Extract the [x, y] coordinate from the center of the cell holding the provided text.  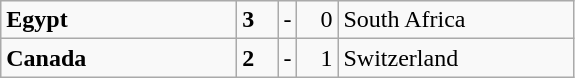
South Africa [456, 20]
Egypt [119, 20]
Switzerland [456, 58]
Canada [119, 58]
2 [258, 58]
0 [318, 20]
3 [258, 20]
1 [318, 58]
